Return (X, Y) of the center of cell containing provided text 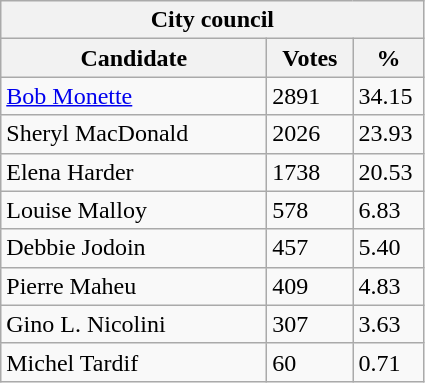
20.53 (388, 172)
0.71 (388, 362)
1738 (310, 172)
6.83 (388, 210)
307 (310, 324)
5.40 (388, 248)
Michel Tardif (134, 362)
2891 (310, 96)
60 (310, 362)
Debbie Jodoin (134, 248)
23.93 (388, 134)
City council (212, 20)
Candidate (134, 58)
34.15 (388, 96)
Pierre Maheu (134, 286)
Votes (310, 58)
2026 (310, 134)
3.63 (388, 324)
Elena Harder (134, 172)
Louise Malloy (134, 210)
Sheryl MacDonald (134, 134)
4.83 (388, 286)
457 (310, 248)
% (388, 58)
409 (310, 286)
Bob Monette (134, 96)
Gino L. Nicolini (134, 324)
578 (310, 210)
